Capture the cell that displays the provided text and extract its (X, Y) central coordinate. 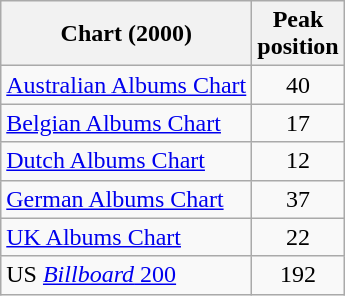
German Albums Chart (126, 199)
192 (298, 275)
Dutch Albums Chart (126, 161)
UK Albums Chart (126, 237)
Chart (2000) (126, 34)
22 (298, 237)
Australian Albums Chart (126, 85)
17 (298, 123)
US Billboard 200 (126, 275)
37 (298, 199)
12 (298, 161)
40 (298, 85)
Peakposition (298, 34)
Belgian Albums Chart (126, 123)
